Capture the cell that displays the provided text and extract its (X, Y) central coordinate. 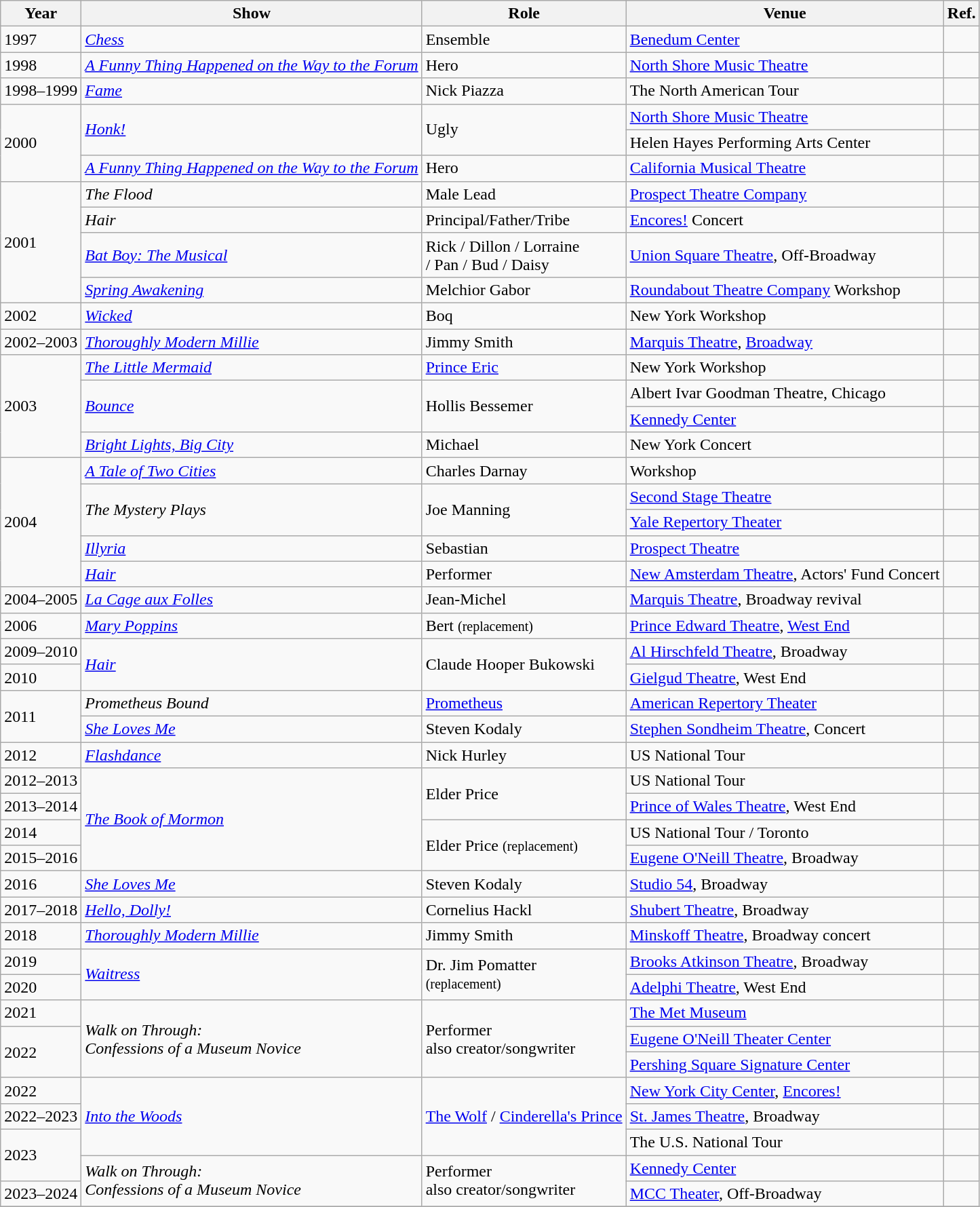
Charles Darnay (524, 471)
Principal/Father/Tribe (524, 220)
MCC Theater, Off-Broadway (785, 1194)
Workshop (785, 471)
2019 (41, 961)
Pershing Square Signature Center (785, 1065)
Venue (785, 14)
Sebastian (524, 548)
Prometheus Bound (252, 703)
Rick / Dillon / Lorraine / Pan / Bud / Daisy (524, 255)
Dr. Jim Pomatter (replacement) (524, 974)
Second Stage Theatre (785, 497)
2023–2024 (41, 1194)
US National Tour / Toronto (785, 832)
Melchior Gabor (524, 290)
1997 (41, 39)
2002 (41, 315)
2018 (41, 936)
2010 (41, 677)
Show (252, 14)
Prospect Theatre (785, 548)
Studio 54, Broadway (785, 884)
2016 (41, 884)
Albert Ivar Goodman Theatre, Chicago (785, 394)
Prospect Theatre Company (785, 194)
2002–2003 (41, 341)
Honk! (252, 130)
Nick Piazza (524, 91)
Shubert Theatre, Broadway (785, 910)
The Flood (252, 194)
Ugly (524, 130)
The U.S. National Tour (785, 1142)
Prince Eric (524, 368)
2015–2016 (41, 858)
The Met Museum (785, 1013)
2013–2014 (41, 807)
Minskoff Theatre, Broadway concert (785, 936)
Bright Lights, Big City (252, 445)
Prince Edward Theatre, West End (785, 626)
Into the Woods (252, 1116)
La Cage aux Folles (252, 600)
A Tale of Two Cities (252, 471)
Male Lead (524, 194)
American Repertory Theater (785, 703)
Wicked (252, 315)
Role (524, 14)
2021 (41, 1013)
Mary Poppins (252, 626)
Jean-Michel (524, 600)
2023 (41, 1155)
Performer (524, 574)
Michael (524, 445)
New York Concert (785, 445)
Joe Manning (524, 510)
Stephen Sondheim Theatre, Concert (785, 729)
2004 (41, 522)
Bat Boy: The Musical (252, 255)
Yale Repertory Theater (785, 522)
Ensemble (524, 39)
Year (41, 14)
The Mystery Plays (252, 510)
Adelphi Theatre, West End (785, 987)
St. James Theatre, Broadway (785, 1116)
2011 (41, 716)
Union Square Theatre, Off-Broadway (785, 255)
2014 (41, 832)
1998–1999 (41, 91)
2012 (41, 755)
Spring Awakening (252, 290)
New Amsterdam Theatre, Actors' Fund Concert (785, 574)
Claude Hooper Bukowski (524, 664)
Roundabout Theatre Company Workshop (785, 290)
The Book of Mormon (252, 820)
Bounce (252, 406)
2000 (41, 142)
Elder Price (replacement) (524, 845)
Gielgud Theatre, West End (785, 677)
2004–2005 (41, 600)
Al Hirschfeld Theatre, Broadway (785, 651)
Cornelius Hackl (524, 910)
The Wolf / Cinderella's Prince (524, 1116)
Bert (replacement) (524, 626)
Helen Hayes Performing Arts Center (785, 142)
1998 (41, 65)
Benedum Center (785, 39)
California Musical Theatre (785, 168)
Boq (524, 315)
2020 (41, 987)
Eugene O'Neill Theatre, Broadway (785, 858)
2003 (41, 406)
Ref. (962, 14)
Encores! Concert (785, 220)
2009–2010 (41, 651)
The Little Mermaid (252, 368)
Prometheus (524, 703)
2022–2023 (41, 1116)
Hello, Dolly! (252, 910)
Flashdance (252, 755)
Illyria (252, 548)
Nick Hurley (524, 755)
The North American Tour (785, 91)
2001 (41, 242)
Fame (252, 91)
2006 (41, 626)
Eugene O'Neill Theater Center (785, 1039)
Elder Price (524, 794)
Marquis Theatre, Broadway revival (785, 600)
2017–2018 (41, 910)
Marquis Theatre, Broadway (785, 341)
Chess (252, 39)
Brooks Atkinson Theatre, Broadway (785, 961)
New York City Center, Encores! (785, 1090)
Prince of Wales Theatre, West End (785, 807)
Hollis Bessemer (524, 406)
Waitress (252, 974)
2012–2013 (41, 781)
